Extract the [X, Y] coordinate from the center of the cell holding the provided text.  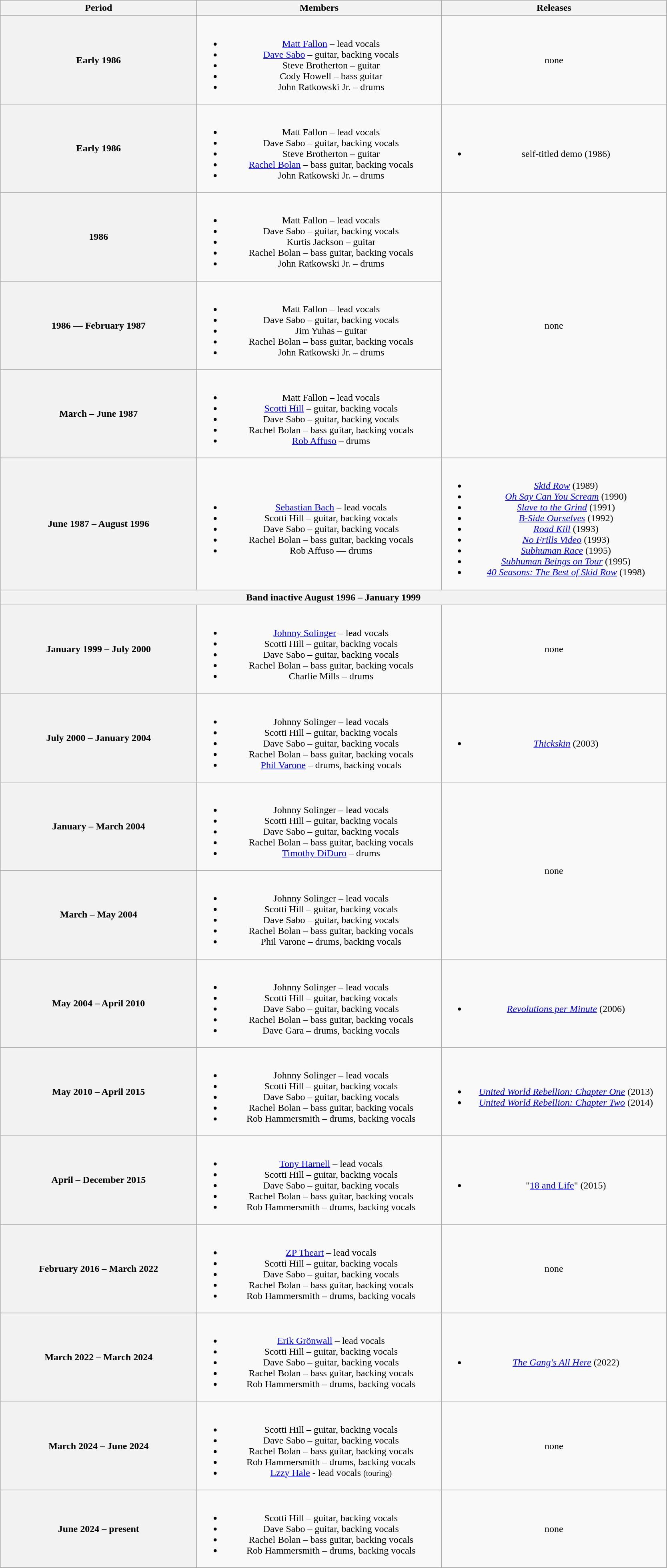
March 2022 – March 2024 [98, 1357]
The Gang's All Here (2022) [554, 1357]
Matt Fallon – lead vocalsDave Sabo – guitar, backing vocalsJim Yuhas – guitarRachel Bolan – bass guitar, backing vocalsJohn Ratkowski Jr. – drums [319, 325]
Releases [554, 8]
Thickskin (2003) [554, 737]
April – December 2015 [98, 1180]
Matt Fallon – lead vocalsDave Sabo – guitar, backing vocalsSteve Brotherton – guitarCody Howell – bass guitarJohn Ratkowski Jr. – drums [319, 60]
May 2004 – April 2010 [98, 1003]
June 1987 – August 1996 [98, 524]
March 2024 – June 2024 [98, 1446]
January 1999 – July 2000 [98, 649]
Revolutions per Minute (2006) [554, 1003]
March – June 1987 [98, 414]
United World Rebellion: Chapter One (2013)United World Rebellion: Chapter Two (2014) [554, 1092]
June 2024 – present [98, 1529]
February 2016 – March 2022 [98, 1269]
July 2000 – January 2004 [98, 737]
Members [319, 8]
March – May 2004 [98, 914]
Period [98, 8]
self-titled demo (1986) [554, 148]
January – March 2004 [98, 826]
1986 — February 1987 [98, 325]
Band inactive August 1996 – January 1999 [334, 597]
May 2010 – April 2015 [98, 1092]
1986 [98, 237]
"18 and Life" (2015) [554, 1180]
